Return the (X, Y) coordinate for the center point of the cell that contains the specified text.  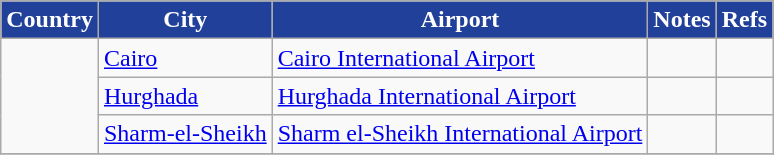
Hurghada International Airport (460, 96)
Airport (460, 20)
Refs (744, 20)
Notes (682, 20)
Hurghada (185, 96)
City (185, 20)
Cairo (185, 58)
Sharm-el-Sheikh (185, 134)
Country (50, 20)
Cairo International Airport (460, 58)
Sharm el-Sheikh International Airport (460, 134)
